Return the (X, Y) coordinate for the center point of the cell that contains the specified text.  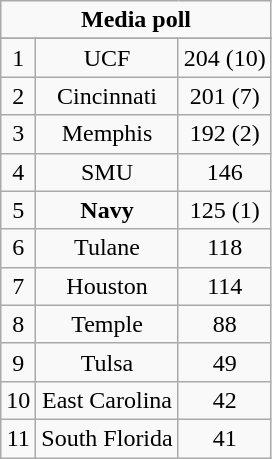
88 (224, 324)
Memphis (107, 134)
UCF (107, 58)
11 (18, 438)
7 (18, 286)
4 (18, 172)
201 (7) (224, 96)
118 (224, 248)
204 (10) (224, 58)
South Florida (107, 438)
1 (18, 58)
49 (224, 362)
192 (2) (224, 134)
6 (18, 248)
Temple (107, 324)
Cincinnati (107, 96)
146 (224, 172)
114 (224, 286)
Media poll (136, 20)
125 (1) (224, 210)
East Carolina (107, 400)
10 (18, 400)
Tulsa (107, 362)
42 (224, 400)
8 (18, 324)
41 (224, 438)
Tulane (107, 248)
3 (18, 134)
5 (18, 210)
Navy (107, 210)
9 (18, 362)
2 (18, 96)
SMU (107, 172)
Houston (107, 286)
